For the text-containing cell, return its midpoint in (X, Y) coordinate format. 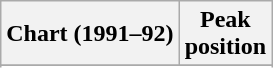
Peakposition (225, 34)
Chart (1991–92) (90, 34)
